Search for the cell housing the specified text and yield its (x, y) center coordinate. 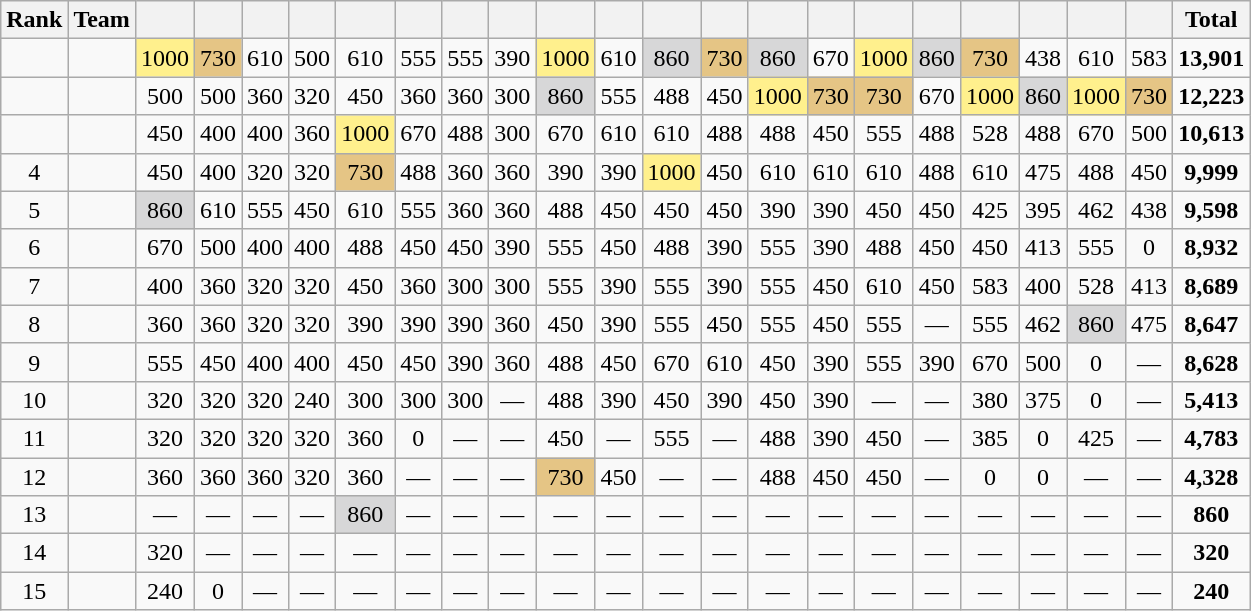
9,598 (1212, 210)
13,901 (1212, 58)
15 (34, 591)
Rank (34, 20)
Total (1212, 20)
12 (34, 477)
9 (34, 362)
8,647 (1212, 324)
12,223 (1212, 96)
Team (102, 20)
395 (1042, 210)
380 (990, 400)
4 (34, 172)
385 (990, 438)
6 (34, 248)
8 (34, 324)
5,413 (1212, 400)
8,689 (1212, 286)
8,628 (1212, 362)
10,613 (1212, 134)
4,783 (1212, 438)
14 (34, 553)
375 (1042, 400)
13 (34, 515)
4,328 (1212, 477)
10 (34, 400)
11 (34, 438)
8,932 (1212, 248)
9,999 (1212, 172)
5 (34, 210)
7 (34, 286)
